Return the (x, y) coordinate for the center point of the cell that contains the specified text.  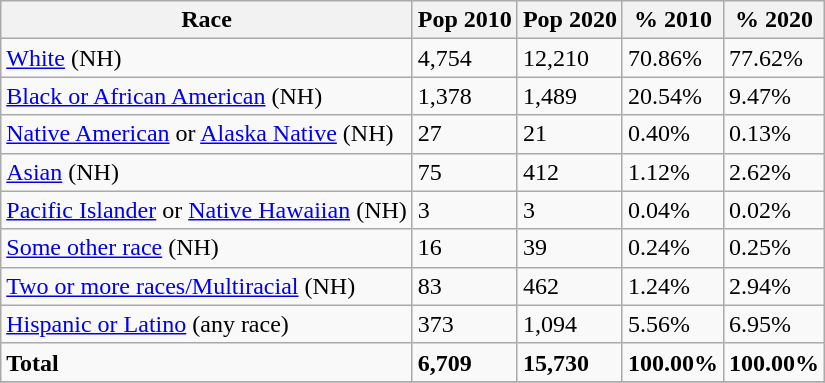
1.12% (672, 172)
21 (570, 134)
15,730 (570, 362)
412 (570, 172)
27 (464, 134)
1.24% (672, 286)
% 2010 (672, 20)
0.24% (672, 248)
462 (570, 286)
2.94% (774, 286)
75 (464, 172)
6.95% (774, 324)
Native American or Alaska Native (NH) (207, 134)
1,489 (570, 96)
Asian (NH) (207, 172)
0.02% (774, 210)
Race (207, 20)
1,378 (464, 96)
6,709 (464, 362)
Pop 2020 (570, 20)
Hispanic or Latino (any race) (207, 324)
Total (207, 362)
Two or more races/Multiracial (NH) (207, 286)
20.54% (672, 96)
Black or African American (NH) (207, 96)
White (NH) (207, 58)
0.13% (774, 134)
77.62% (774, 58)
0.25% (774, 248)
Some other race (NH) (207, 248)
1,094 (570, 324)
% 2020 (774, 20)
70.86% (672, 58)
5.56% (672, 324)
0.40% (672, 134)
0.04% (672, 210)
39 (570, 248)
Pop 2010 (464, 20)
12,210 (570, 58)
16 (464, 248)
4,754 (464, 58)
9.47% (774, 96)
2.62% (774, 172)
83 (464, 286)
Pacific Islander or Native Hawaiian (NH) (207, 210)
373 (464, 324)
